Extract the [X, Y] coordinate from the center of the cell holding the provided text.  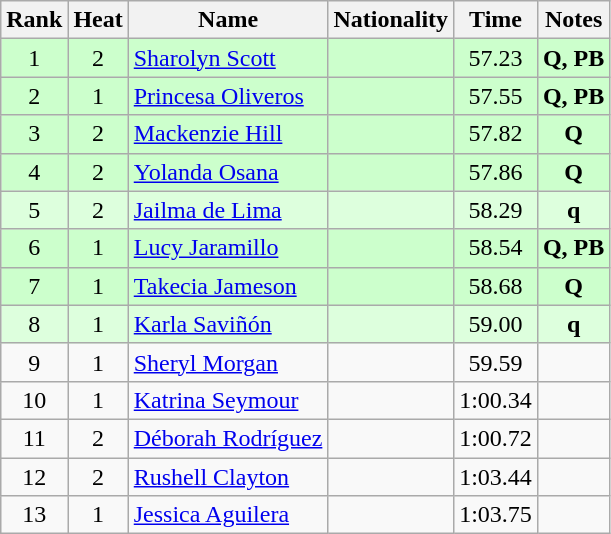
58.54 [496, 248]
Name [228, 20]
57.55 [496, 96]
13 [34, 515]
Sharolyn Scott [228, 58]
5 [34, 210]
Princesa Oliveros [228, 96]
Karla Saviñón [228, 324]
Yolanda Osana [228, 172]
Déborah Rodríguez [228, 438]
57.82 [496, 134]
Rushell Clayton [228, 477]
Time [496, 20]
11 [34, 438]
Lucy Jaramillo [228, 248]
1:03.75 [496, 515]
59.00 [496, 324]
1:03.44 [496, 477]
8 [34, 324]
1:00.72 [496, 438]
4 [34, 172]
59.59 [496, 362]
Nationality [391, 20]
9 [34, 362]
58.68 [496, 286]
Takecia Jameson [228, 286]
Jessica Aguilera [228, 515]
58.29 [496, 210]
7 [34, 286]
Rank [34, 20]
6 [34, 248]
Heat [98, 20]
Mackenzie Hill [228, 134]
Sheryl Morgan [228, 362]
10 [34, 400]
57.23 [496, 58]
Notes [573, 20]
12 [34, 477]
Jailma de Lima [228, 210]
3 [34, 134]
1:00.34 [496, 400]
57.86 [496, 172]
Katrina Seymour [228, 400]
